For the text-containing cell, return its midpoint in (x, y) coordinate format. 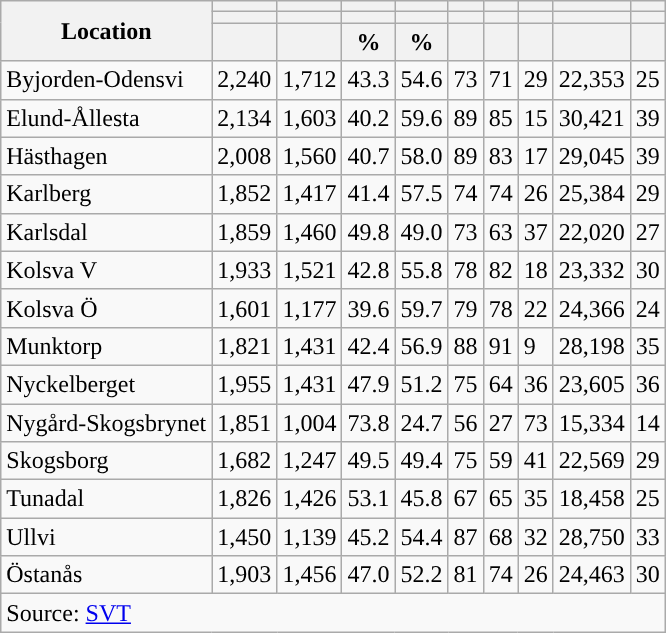
15 (536, 118)
24 (648, 308)
51.2 (422, 384)
1,851 (244, 423)
1,852 (244, 194)
Elund-Ållesta (106, 118)
55.8 (422, 270)
49.4 (422, 461)
56 (466, 423)
Nygård-Skogsbrynet (106, 423)
Source: SVT (334, 613)
42.8 (368, 270)
43.3 (368, 80)
87 (466, 537)
23,605 (592, 384)
83 (500, 156)
71 (500, 80)
41 (536, 461)
22 (536, 308)
23,332 (592, 270)
22,020 (592, 232)
85 (500, 118)
1,712 (310, 80)
Skogsborg (106, 461)
30,421 (592, 118)
1,521 (310, 270)
1,903 (244, 575)
42.4 (368, 346)
41.4 (368, 194)
1,177 (310, 308)
Tunadal (106, 499)
82 (500, 270)
79 (466, 308)
24.7 (422, 423)
1,460 (310, 232)
49.5 (368, 461)
1,601 (244, 308)
18 (536, 270)
28,750 (592, 537)
40.2 (368, 118)
29,045 (592, 156)
1,450 (244, 537)
39.6 (368, 308)
9 (536, 346)
47.9 (368, 384)
32 (536, 537)
17 (536, 156)
1,417 (310, 194)
14 (648, 423)
63 (500, 232)
49.0 (422, 232)
56.9 (422, 346)
1,955 (244, 384)
Nyckelberget (106, 384)
65 (500, 499)
53.1 (368, 499)
73.8 (368, 423)
Östanås (106, 575)
47.0 (368, 575)
2,240 (244, 80)
45.2 (368, 537)
1,560 (310, 156)
1,456 (310, 575)
Location (106, 31)
22,353 (592, 80)
40.7 (368, 156)
Karlberg (106, 194)
1,603 (310, 118)
52.2 (422, 575)
Hästhagen (106, 156)
18,458 (592, 499)
59 (500, 461)
67 (466, 499)
1,933 (244, 270)
1,004 (310, 423)
57.5 (422, 194)
1,247 (310, 461)
81 (466, 575)
22,569 (592, 461)
2,008 (244, 156)
15,334 (592, 423)
1,139 (310, 537)
Kolsva Ö (106, 308)
58.0 (422, 156)
49.8 (368, 232)
54.6 (422, 80)
24,463 (592, 575)
1,826 (244, 499)
1,859 (244, 232)
68 (500, 537)
37 (536, 232)
59.7 (422, 308)
25,384 (592, 194)
2,134 (244, 118)
33 (648, 537)
45.8 (422, 499)
1,426 (310, 499)
88 (466, 346)
Kolsva V (106, 270)
Ullvi (106, 537)
Byjorden-Odensvi (106, 80)
1,682 (244, 461)
59.6 (422, 118)
Munktorp (106, 346)
54.4 (422, 537)
91 (500, 346)
64 (500, 384)
1,821 (244, 346)
28,198 (592, 346)
Karlsdal (106, 232)
24,366 (592, 308)
